From the cell containing the given text, extract its center point as [x, y] coordinate. 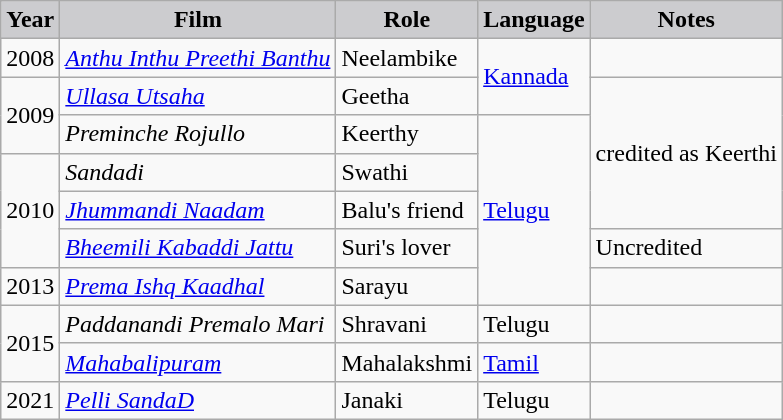
Mahalakshmi [407, 362]
2021 [30, 400]
Sarayu [407, 286]
Balu's friend [407, 210]
Geetha [407, 96]
2010 [30, 210]
Keerthy [407, 134]
Uncredited [686, 248]
Swathi [407, 172]
credited as Keerthi [686, 153]
Kannada [534, 77]
Notes [686, 20]
Mahabalipuram [198, 362]
Year [30, 20]
Janaki [407, 400]
Language [534, 20]
Tamil [534, 362]
Anthu Inthu Preethi Banthu [198, 58]
Film [198, 20]
Preminche Rojullo [198, 134]
Neelambike [407, 58]
Role [407, 20]
Sandadi [198, 172]
Pelli SandaD [198, 400]
Jhummandi Naadam [198, 210]
2009 [30, 115]
Shravani [407, 324]
2015 [30, 343]
Bheemili Kabaddi Jattu [198, 248]
Paddanandi Premalo Mari [198, 324]
Prema Ishq Kaadhal [198, 286]
Ullasa Utsaha [198, 96]
Suri's lover [407, 248]
2013 [30, 286]
2008 [30, 58]
